For the text-containing cell, return its midpoint in (x, y) coordinate format. 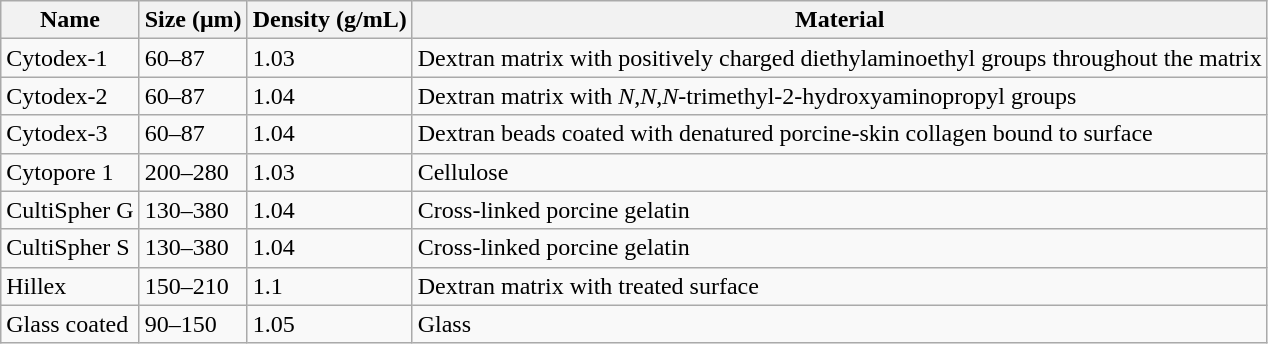
Dextran matrix with treated surface (840, 286)
Cytopore 1 (70, 172)
Glass coated (70, 324)
Cytodex-3 (70, 134)
Glass (840, 324)
Material (840, 20)
Name (70, 20)
Size (μm) (193, 20)
150–210 (193, 286)
1.1 (330, 286)
Dextran matrix with N,N,N-trimethyl-2-hydroxyaminopropyl groups (840, 96)
Dextran beads coated with denatured porcine-skin collagen bound to surface (840, 134)
Cellulose (840, 172)
1.05 (330, 324)
CultiSpher S (70, 248)
Density (g/mL) (330, 20)
Hillex (70, 286)
90–150 (193, 324)
CultiSpher G (70, 210)
Dextran matrix with positively charged diethylaminoethyl groups throughout the matrix (840, 58)
Cytodex-2 (70, 96)
200–280 (193, 172)
Cytodex-1 (70, 58)
